Return [X, Y] of the center of cell containing provided text 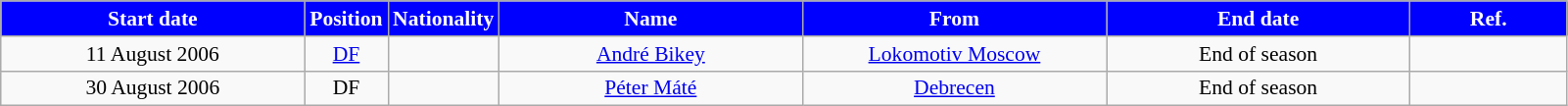
Lokomotiv Moscow [954, 54]
André Bikey [650, 54]
11 August 2006 [153, 54]
Nationality [443, 19]
30 August 2006 [153, 88]
Péter Máté [650, 88]
Debrecen [954, 88]
Start date [153, 19]
From [954, 19]
Name [650, 19]
End date [1259, 19]
Ref. [1489, 19]
Position [347, 19]
